Scan for the cell matching the given text and deliver its [x, y] coordinate at center. 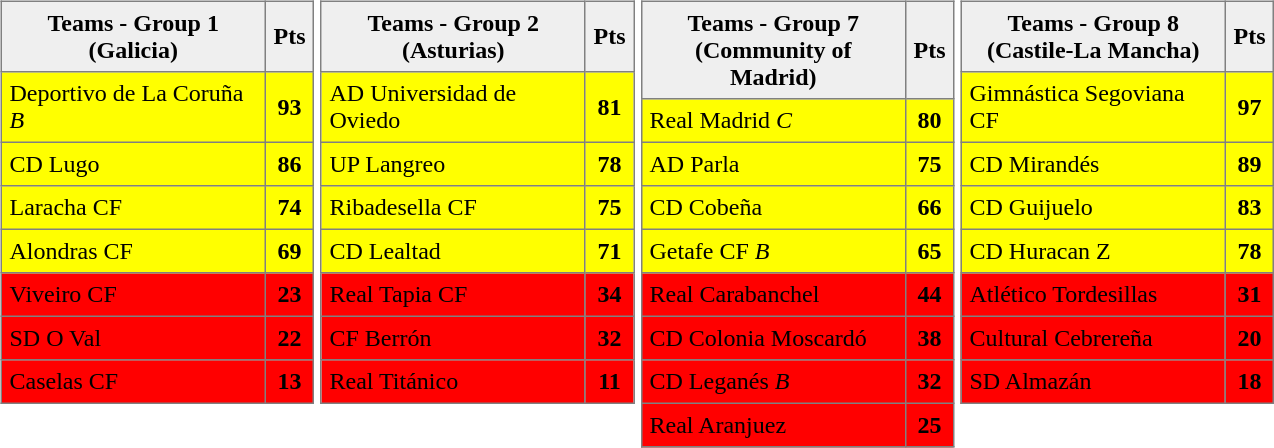
Viveiro CF [133, 295]
25 [929, 425]
11 [609, 382]
Real Titánico [453, 382]
Laracha CF [133, 208]
38 [929, 338]
CD Huracan Z [1093, 251]
AD Universidad de Oviedo [453, 107]
CF Berrón [453, 338]
SD O Val [133, 338]
CD Lealtad [453, 251]
Teams - Group 1(Galicia) [133, 36]
Teams - Group 7(Community of Madrid) [773, 50]
13 [289, 382]
Ribadesella CF [453, 208]
CD Guijuelo [1093, 208]
Alondras CF [133, 251]
66 [929, 208]
Atlético Tordesillas [1093, 295]
80 [929, 121]
69 [289, 251]
AD Parla [773, 164]
81 [609, 107]
22 [289, 338]
97 [1249, 107]
CD Cobeña [773, 208]
CD Colonia Moscardó [773, 338]
Getafe CF B [773, 251]
CD Leganés B [773, 382]
Cultural Cebrereña [1093, 338]
44 [929, 295]
83 [1249, 208]
31 [1249, 295]
34 [609, 295]
Real Carabanchel [773, 295]
Teams - Group 2(Asturias) [453, 36]
23 [289, 295]
93 [289, 107]
Gimnástica Segoviana CF [1093, 107]
89 [1249, 164]
SD Almazán [1093, 382]
74 [289, 208]
65 [929, 251]
86 [289, 164]
CD Mirandés [1093, 164]
Real Madrid C [773, 121]
Real Aranjuez [773, 425]
18 [1249, 382]
Teams - Group 8(Castile-La Mancha) [1093, 36]
71 [609, 251]
UP Langreo [453, 164]
Caselas CF [133, 382]
Real Tapia CF [453, 295]
CD Lugo [133, 164]
20 [1249, 338]
Deportivo de La Coruña B [133, 107]
